Scan for the cell matching the given text and deliver its [X, Y] coordinate at center. 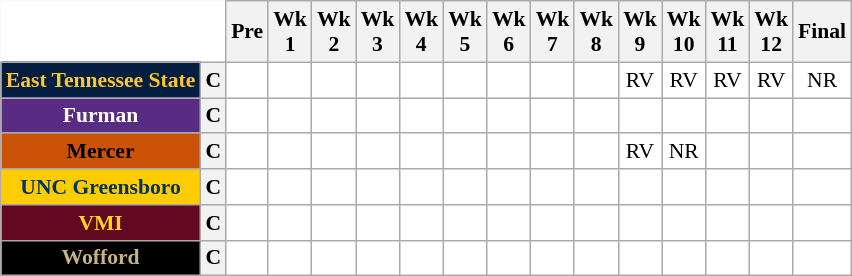
Wk10 [684, 32]
Final [822, 32]
Wk8 [596, 32]
Wk5 [465, 32]
Wk12 [771, 32]
Wk2 [334, 32]
Wk11 [728, 32]
Wk4 [421, 32]
Wofford [101, 258]
Mercer [101, 152]
Wk6 [509, 32]
Pre [247, 32]
Furman [101, 116]
Wk1 [290, 32]
Wk9 [640, 32]
Wk7 [553, 32]
VMI [101, 223]
Wk3 [378, 32]
East Tennessee State [101, 80]
UNC Greensboro [101, 187]
